Find where the given text appears and provide that cell's center as [x, y] coordinate. 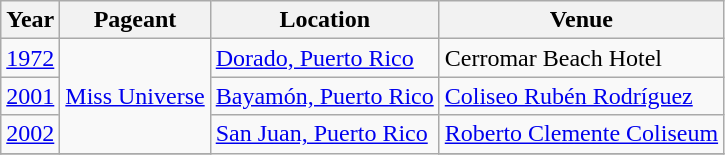
Dorado, Puerto Rico [324, 58]
Coliseo Rubén Rodríguez [581, 96]
Bayamón, Puerto Rico [324, 96]
Location [324, 20]
Roberto Clemente Coliseum [581, 134]
2001 [30, 96]
Year [30, 20]
San Juan, Puerto Rico [324, 134]
Cerromar Beach Hotel [581, 58]
Venue [581, 20]
Miss Universe [135, 96]
1972 [30, 58]
Pageant [135, 20]
2002 [30, 134]
